Pinpoint the cell where the given text exists, returning its [X, Y] midpoint coordinate. 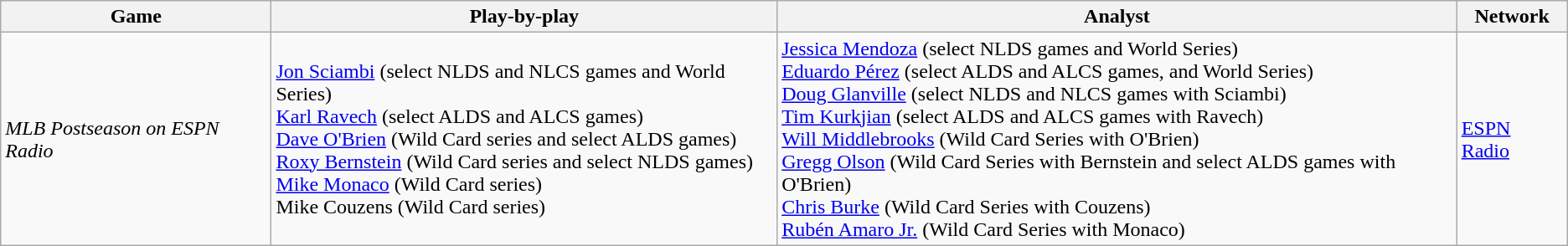
Game [136, 17]
Play-by-play [524, 17]
Analyst [1117, 17]
ESPN Radio [1512, 139]
Network [1512, 17]
MLB Postseason on ESPN Radio [136, 139]
